Pinpoint the cell where the given text exists, returning its [x, y] midpoint coordinate. 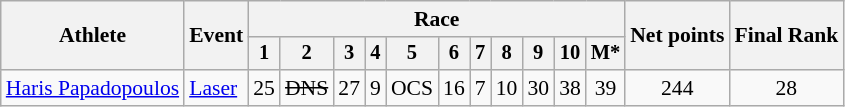
38 [570, 88]
Net points [677, 36]
25 [264, 88]
Race [436, 19]
OCS [412, 88]
5 [412, 54]
8 [507, 54]
3 [349, 54]
27 [349, 88]
4 [376, 54]
Haris Papadopoulos [92, 88]
39 [606, 88]
30 [538, 88]
Athlete [92, 36]
M* [606, 54]
Event [216, 36]
1 [264, 54]
Laser [216, 88]
28 [786, 88]
244 [677, 88]
Final Rank [786, 36]
6 [454, 54]
16 [454, 88]
2 [306, 54]
DNS [306, 88]
